Locate the cell with the specified text and output its [X, Y] center coordinate. 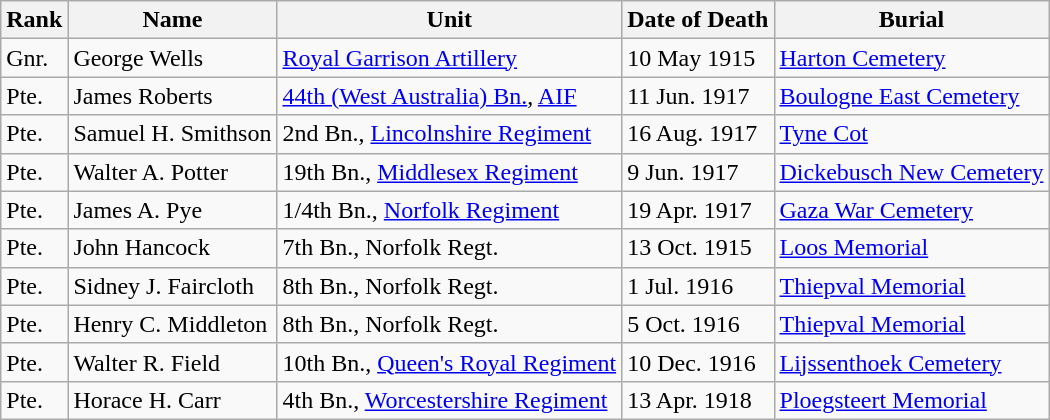
Boulogne East Cemetery [912, 96]
Henry C. Middleton [172, 324]
Loos Memorial [912, 248]
4th Bn., Worcestershire Regiment [450, 400]
Gnr. [34, 58]
10 Dec. 1916 [698, 362]
10 May 1915 [698, 58]
Samuel H. Smithson [172, 134]
16 Aug. 1917 [698, 134]
Walter A. Potter [172, 172]
9 Jun. 1917 [698, 172]
Name [172, 20]
John Hancock [172, 248]
George Wells [172, 58]
5 Oct. 1916 [698, 324]
Harton Cemetery [912, 58]
1/4th Bn., Norfolk Regiment [450, 210]
Lijssenthoek Cemetery [912, 362]
11 Jun. 1917 [698, 96]
2nd Bn., Lincolnshire Regiment [450, 134]
44th (West Australia) Bn., AIF [450, 96]
James A. Pye [172, 210]
10th Bn., Queen's Royal Regiment [450, 362]
Royal Garrison Artillery [450, 58]
Burial [912, 20]
Date of Death [698, 20]
Gaza War Cemetery [912, 210]
Dickebusch New Cemetery [912, 172]
13 Oct. 1915 [698, 248]
James Roberts [172, 96]
Unit [450, 20]
Rank [34, 20]
Horace H. Carr [172, 400]
Ploegsteert Memorial [912, 400]
Sidney J. Faircloth [172, 286]
7th Bn., Norfolk Regt. [450, 248]
Tyne Cot [912, 134]
13 Apr. 1918 [698, 400]
19th Bn., Middlesex Regiment [450, 172]
19 Apr. 1917 [698, 210]
1 Jul. 1916 [698, 286]
Walter R. Field [172, 362]
